For the text-containing cell, return its midpoint in (x, y) coordinate format. 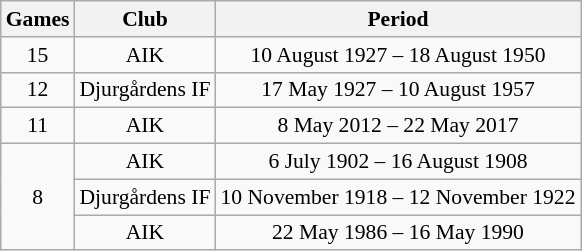
8 (38, 198)
6 July 1902 – 16 August 1908 (398, 162)
15 (38, 55)
10 November 1918 – 12 November 1922 (398, 197)
Club (144, 19)
10 August 1927 – 18 August 1950 (398, 55)
8 May 2012 – 22 May 2017 (398, 126)
11 (38, 126)
Games (38, 19)
Period (398, 19)
22 May 1986 – 16 May 1990 (398, 233)
12 (38, 90)
17 May 1927 – 10 August 1957 (398, 90)
